Identify which cell holds the provided text, then report its [X, Y] central coordinate. 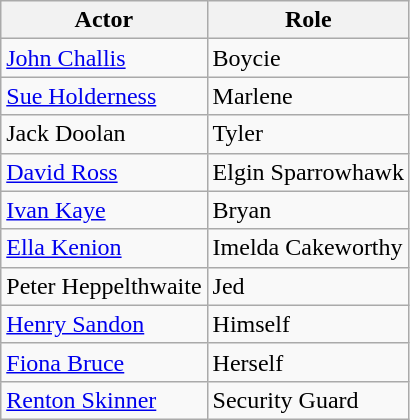
Sue Holderness [104, 96]
Imelda Cakeworthy [308, 248]
John Challis [104, 58]
David Ross [104, 172]
Fiona Bruce [104, 362]
Actor [104, 20]
Jack Doolan [104, 134]
Marlene [308, 96]
Herself [308, 362]
Peter Heppelthwaite [104, 286]
Henry Sandon [104, 324]
Ivan Kaye [104, 210]
Ella Kenion [104, 248]
Renton Skinner [104, 400]
Bryan [308, 210]
Jed [308, 286]
Elgin Sparrowhawk [308, 172]
Boycie [308, 58]
Role [308, 20]
Himself [308, 324]
Tyler [308, 134]
Security Guard [308, 400]
